Find where the given text appears and provide that cell's center as [x, y] coordinate. 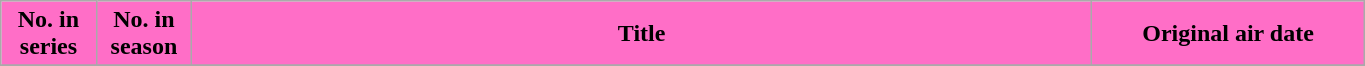
No. inseason [144, 34]
Original air date [1228, 34]
No. inseries [48, 34]
Title [642, 34]
